Pinpoint the cell where the given text exists, returning its (X, Y) midpoint coordinate. 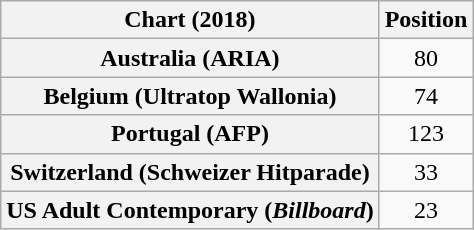
Position (426, 20)
Switzerland (Schweizer Hitparade) (190, 172)
Portugal (AFP) (190, 134)
US Adult Contemporary (Billboard) (190, 210)
23 (426, 210)
74 (426, 96)
123 (426, 134)
Australia (ARIA) (190, 58)
Belgium (Ultratop Wallonia) (190, 96)
33 (426, 172)
Chart (2018) (190, 20)
80 (426, 58)
